Find where the given text appears and provide that cell's center as [X, Y] coordinate. 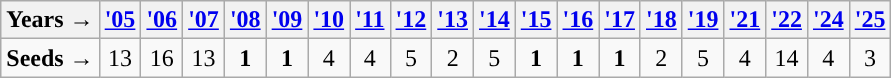
'05 [120, 20]
'12 [411, 20]
3 [870, 58]
'09 [287, 20]
'07 [204, 20]
'13 [453, 20]
'14 [495, 20]
'17 [620, 20]
'18 [661, 20]
'08 [245, 20]
'19 [703, 20]
'25 [870, 20]
'21 [745, 20]
14 [787, 58]
'24 [828, 20]
'06 [162, 20]
Seeds → [50, 58]
'22 [787, 20]
'10 [329, 20]
'16 [578, 20]
'15 [536, 20]
'11 [370, 20]
Years → [50, 20]
16 [162, 58]
